Find where the given text appears and provide that cell's center as (X, Y) coordinate. 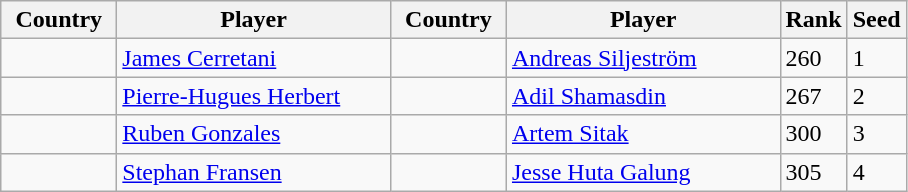
Andreas Siljeström (643, 58)
260 (814, 58)
4 (876, 172)
2 (876, 96)
James Cerretani (254, 58)
Seed (876, 20)
Rank (814, 20)
1 (876, 58)
Artem Sitak (643, 134)
267 (814, 96)
Adil Shamasdin (643, 96)
Jesse Huta Galung (643, 172)
Stephan Fransen (254, 172)
Pierre-Hugues Herbert (254, 96)
3 (876, 134)
Ruben Gonzales (254, 134)
305 (814, 172)
300 (814, 134)
